Output the (x, y) coordinate of the center of the cell containing the given text.  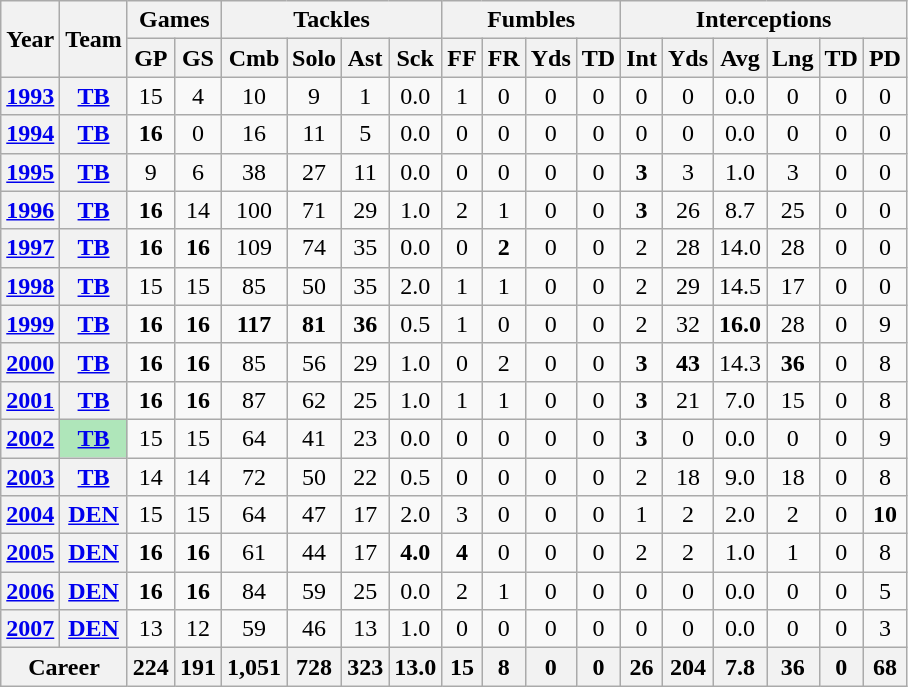
22 (366, 477)
7.0 (740, 400)
68 (884, 667)
Games (174, 20)
7.8 (740, 667)
2004 (30, 515)
Fumbles (532, 20)
81 (314, 324)
GP (150, 58)
14.0 (740, 248)
Interceptions (764, 20)
6 (198, 172)
FR (504, 58)
204 (688, 667)
Ast (366, 58)
224 (150, 667)
Lng (793, 58)
41 (314, 438)
728 (314, 667)
14.5 (740, 286)
56 (314, 362)
72 (254, 477)
23 (366, 438)
Career (64, 667)
47 (314, 515)
13.0 (416, 667)
2003 (30, 477)
1999 (30, 324)
1,051 (254, 667)
8.7 (740, 210)
1993 (30, 96)
21 (688, 400)
323 (366, 667)
117 (254, 324)
32 (688, 324)
12 (198, 629)
2007 (30, 629)
38 (254, 172)
191 (198, 667)
9.0 (740, 477)
43 (688, 362)
61 (254, 553)
2002 (30, 438)
44 (314, 553)
PD (884, 58)
GS (198, 58)
27 (314, 172)
Solo (314, 58)
Avg (740, 58)
84 (254, 591)
FF (462, 58)
100 (254, 210)
Tackles (331, 20)
71 (314, 210)
1997 (30, 248)
Int (642, 58)
2005 (30, 553)
1994 (30, 134)
2001 (30, 400)
16.0 (740, 324)
1995 (30, 172)
1998 (30, 286)
74 (314, 248)
1996 (30, 210)
14.3 (740, 362)
Cmb (254, 58)
Year (30, 39)
Team (94, 39)
87 (254, 400)
62 (314, 400)
4.0 (416, 553)
46 (314, 629)
Sck (416, 58)
2006 (30, 591)
2000 (30, 362)
109 (254, 248)
